Pinpoint the cell where the given text exists, returning its [x, y] midpoint coordinate. 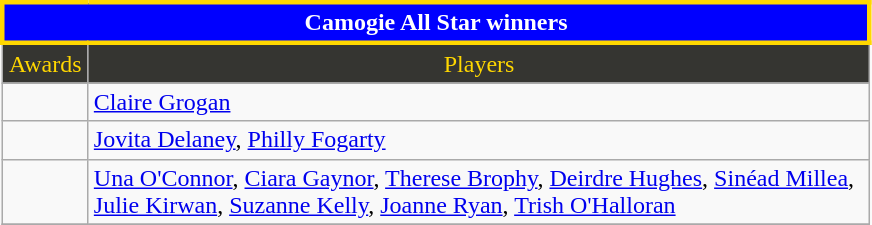
Camogie All Star winners [436, 22]
Players [479, 63]
Jovita Delaney, Philly Fogarty [479, 140]
Una O'Connor, Ciara Gaynor, Therese Brophy, Deirdre Hughes, Sinéad Millea, Julie Kirwan, Suzanne Kelly, Joanne Ryan, Trish O'Halloran [479, 192]
Claire Grogan [479, 102]
Awards [45, 63]
